From the cell containing the given text, extract its center point as [X, Y] coordinate. 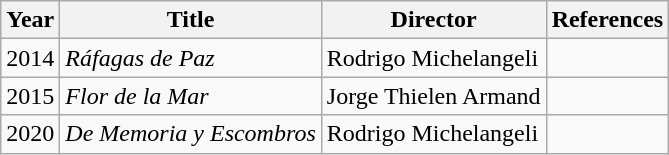
Director [434, 20]
Flor de la Mar [190, 96]
2020 [30, 134]
Ráfagas de Paz [190, 58]
Jorge Thielen Armand [434, 96]
Title [190, 20]
2014 [30, 58]
2015 [30, 96]
De Memoria y Escombros [190, 134]
References [608, 20]
Year [30, 20]
